Determine the (x, y) coordinate at the center of the cell enclosing the given text.  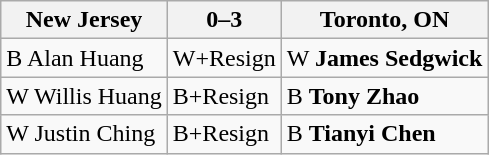
B Tony Zhao (384, 96)
W James Sedgwick (384, 58)
B Tianyi Chen (384, 134)
0–3 (224, 20)
W Justin Ching (84, 134)
B Alan Huang (84, 58)
Toronto, ON (384, 20)
W+Resign (224, 58)
New Jersey (84, 20)
W Willis Huang (84, 96)
